Locate the cell with the specified text and output its [x, y] center coordinate. 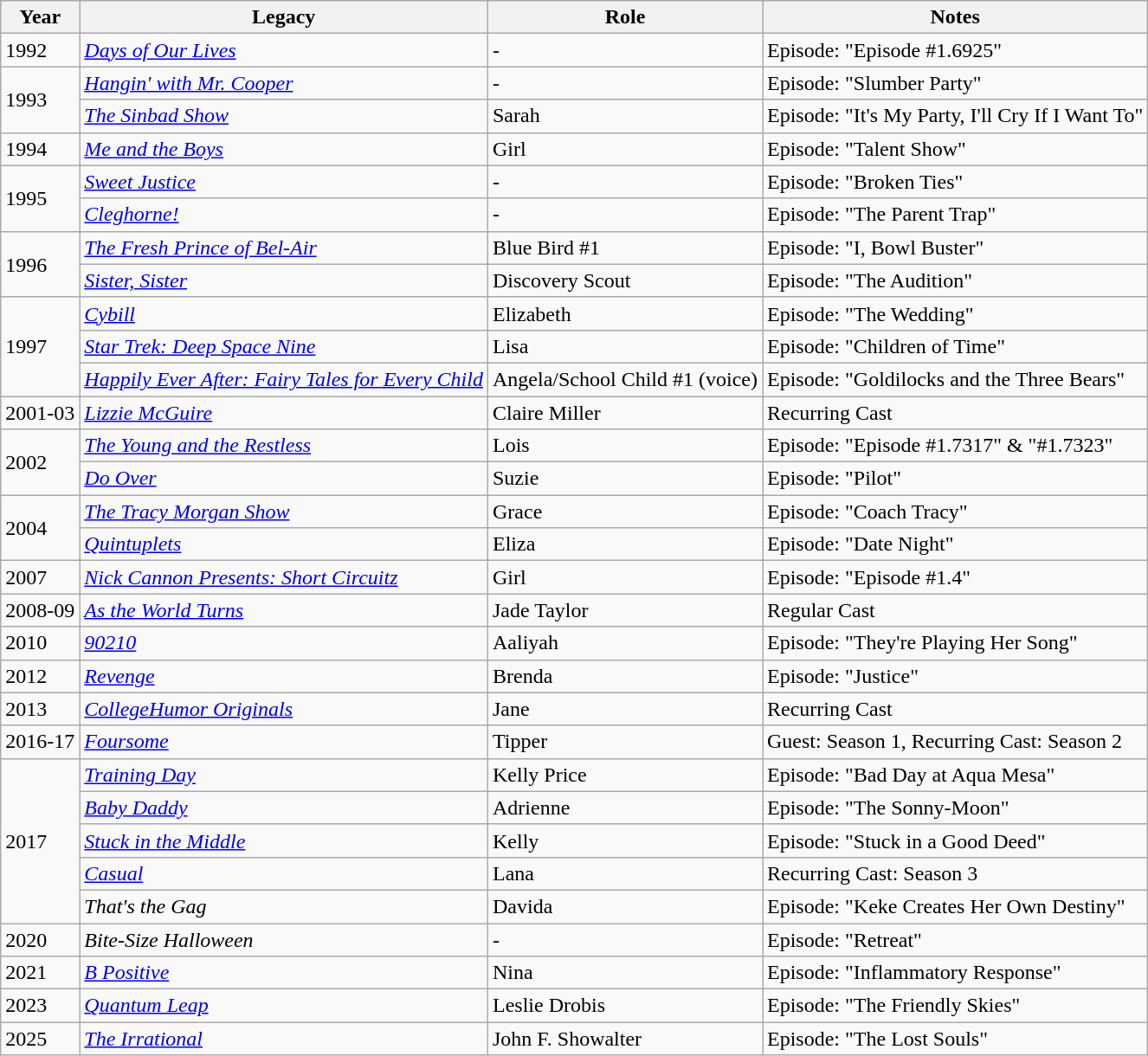
1994 [40, 149]
The Tracy Morgan Show [284, 512]
The Irrational [284, 1039]
Adrienne [625, 808]
Sister, Sister [284, 280]
Episode: "Episode #1.4" [954, 577]
Elizabeth [625, 313]
B Positive [284, 973]
90210 [284, 643]
Training Day [284, 775]
Episode: "The Sonny-Moon" [954, 808]
Baby Daddy [284, 808]
Episode: "The Wedding" [954, 313]
1993 [40, 100]
The Fresh Prince of Bel-Air [284, 248]
2012 [40, 676]
Guest: Season 1, Recurring Cast: Season 2 [954, 742]
2021 [40, 973]
Episode: "The Lost Souls" [954, 1039]
Episode: "The Friendly Skies" [954, 1006]
Episode: "Children of Time" [954, 346]
Claire Miller [625, 413]
2023 [40, 1006]
Kelly [625, 840]
Sweet Justice [284, 182]
Days of Our Lives [284, 50]
Do Over [284, 479]
Episode: "It's My Party, I'll Cry If I Want To" [954, 116]
Suzie [625, 479]
2008-09 [40, 610]
Hangin' with Mr. Cooper [284, 83]
Cybill [284, 313]
Stuck in the Middle [284, 840]
Grace [625, 512]
The Sinbad Show [284, 116]
Bite-Size Halloween [284, 939]
Jane [625, 709]
Regular Cast [954, 610]
Davida [625, 906]
Episode: "Goldilocks and the Three Bears" [954, 379]
Foursome [284, 742]
Discovery Scout [625, 280]
Star Trek: Deep Space Nine [284, 346]
Brenda [625, 676]
Lisa [625, 346]
Episode: "Date Night" [954, 544]
1997 [40, 346]
Kelly Price [625, 775]
Sarah [625, 116]
Nina [625, 973]
Episode: "Bad Day at Aqua Mesa" [954, 775]
John F. Showalter [625, 1039]
Cleghorne! [284, 215]
2017 [40, 840]
Lois [625, 446]
Angela/School Child #1 (voice) [625, 379]
Quantum Leap [284, 1006]
1996 [40, 264]
Tipper [625, 742]
2010 [40, 643]
Me and the Boys [284, 149]
Casual [284, 873]
2025 [40, 1039]
The Young and the Restless [284, 446]
Episode: "Coach Tracy" [954, 512]
2002 [40, 462]
2013 [40, 709]
Episode: "Episode #1.6925" [954, 50]
Episode: "Retreat" [954, 939]
Revenge [284, 676]
Episode: "Broken Ties" [954, 182]
Episode: "Episode #1.7317" & "#1.7323" [954, 446]
1992 [40, 50]
Episode: "Stuck in a Good Deed" [954, 840]
That's the Gag [284, 906]
Episode: "Slumber Party" [954, 83]
Jade Taylor [625, 610]
Quintuplets [284, 544]
Role [625, 17]
Lizzie McGuire [284, 413]
2007 [40, 577]
Blue Bird #1 [625, 248]
Episode: "The Audition" [954, 280]
Recurring Cast: Season 3 [954, 873]
Episode: "Justice" [954, 676]
Episode: "Pilot" [954, 479]
Episode: "The Parent Trap" [954, 215]
Episode: "Inflammatory Response" [954, 973]
Aaliyah [625, 643]
CollegeHumor Originals [284, 709]
Eliza [625, 544]
2016-17 [40, 742]
Year [40, 17]
Nick Cannon Presents: Short Circuitz [284, 577]
Leslie Drobis [625, 1006]
2001-03 [40, 413]
2020 [40, 939]
Lana [625, 873]
2004 [40, 528]
Legacy [284, 17]
Episode: "Keke Creates Her Own Destiny" [954, 906]
As the World Turns [284, 610]
Episode: "Talent Show" [954, 149]
Notes [954, 17]
Episode: "I, Bowl Buster" [954, 248]
Happily Ever After: Fairy Tales for Every Child [284, 379]
Episode: "They're Playing Her Song" [954, 643]
1995 [40, 198]
